From the cell containing the given text, extract its center point as [x, y] coordinate. 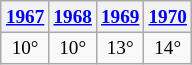
1968 [73, 17]
1969 [120, 17]
1970 [168, 17]
14° [168, 48]
1967 [25, 17]
13° [120, 48]
